Identify which cell holds the provided text, then report its [x, y] central coordinate. 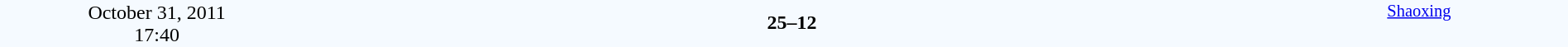
25–12 [791, 22]
Shaoxing [1419, 23]
October 31, 201117:40 [157, 23]
